Detect which cell encompasses the target text, then output its (X, Y) center coordinate. 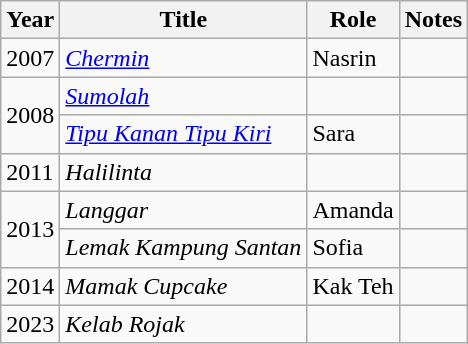
2013 (30, 229)
Sumolah (184, 96)
Kelab Rojak (184, 324)
Mamak Cupcake (184, 286)
2014 (30, 286)
Tipu Kanan Tipu Kiri (184, 134)
Lemak Kampung Santan (184, 248)
2023 (30, 324)
Nasrin (353, 58)
Role (353, 20)
Year (30, 20)
2008 (30, 115)
Notes (433, 20)
Title (184, 20)
Chermin (184, 58)
2007 (30, 58)
Sofia (353, 248)
2011 (30, 172)
Sara (353, 134)
Kak Teh (353, 286)
Langgar (184, 210)
Halilinta (184, 172)
Amanda (353, 210)
